Search for the cell housing the specified text and yield its [x, y] center coordinate. 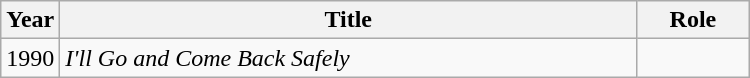
Year [30, 20]
1990 [30, 58]
Role [694, 20]
Title [348, 20]
I'll Go and Come Back Safely [348, 58]
